Detect which cell encompasses the target text, then output its (X, Y) center coordinate. 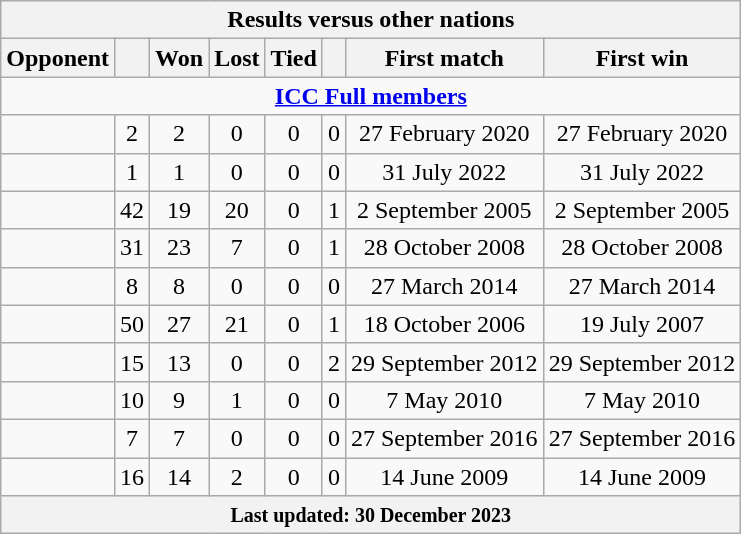
15 (132, 362)
27 (180, 324)
16 (132, 477)
19 July 2007 (642, 324)
9 (180, 400)
Results versus other nations (371, 20)
Won (180, 58)
First win (642, 58)
10 (132, 400)
23 (180, 248)
20 (237, 210)
13 (180, 362)
Opponent (58, 58)
Last updated: 30 December 2023 (371, 515)
Lost (237, 58)
19 (180, 210)
31 (132, 248)
First match (444, 58)
42 (132, 210)
50 (132, 324)
21 (237, 324)
18 October 2006 (444, 324)
Tied (294, 58)
14 (180, 477)
ICC Full members (371, 96)
